Find where the given text appears and provide that cell's center as [x, y] coordinate. 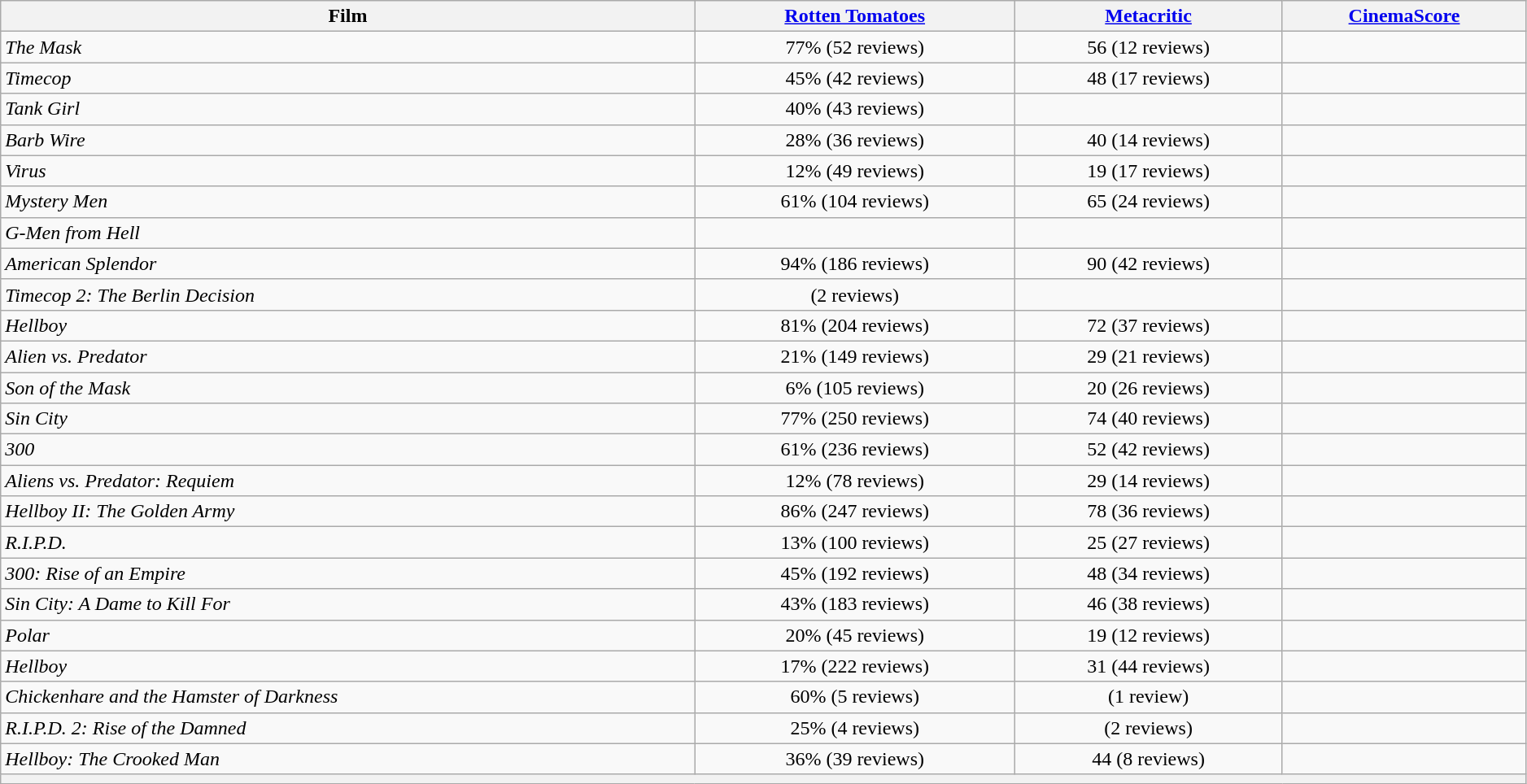
56 (12 reviews) [1148, 47]
29 (14 reviews) [1148, 481]
Chickenhare and the Hamster of Darkness [348, 697]
Rotten Tomatoes [854, 16]
Polar [348, 635]
G-Men from Hell [348, 233]
40% (43 reviews) [854, 109]
28% (36 reviews) [854, 140]
19 (12 reviews) [1148, 635]
60% (5 reviews) [854, 697]
6% (105 reviews) [854, 388]
86% (247 reviews) [854, 512]
Film [348, 16]
Virus [348, 171]
Timecop [348, 78]
Metacritic [1148, 16]
The Mask [348, 47]
20 (26 reviews) [1148, 388]
44 (8 reviews) [1148, 759]
94% (186 reviews) [854, 264]
Mystery Men [348, 202]
17% (222 reviews) [854, 666]
19 (17 reviews) [1148, 171]
12% (49 reviews) [854, 171]
29 (21 reviews) [1148, 356]
Tank Girl [348, 109]
81% (204 reviews) [854, 325]
48 (34 reviews) [1148, 573]
Sin City: A Dame to Kill For [348, 604]
Son of the Mask [348, 388]
R.I.P.D. [348, 542]
65 (24 reviews) [1148, 202]
46 (38 reviews) [1148, 604]
Aliens vs. Predator: Requiem [348, 481]
74 (40 reviews) [1148, 419]
77% (250 reviews) [854, 419]
31 (44 reviews) [1148, 666]
300: Rise of an Empire [348, 573]
36% (39 reviews) [854, 759]
Hellboy: The Crooked Man [348, 759]
21% (149 reviews) [854, 356]
43% (183 reviews) [854, 604]
300 [348, 450]
R.I.P.D. 2: Rise of the Damned [348, 728]
13% (100 reviews) [854, 542]
61% (104 reviews) [854, 202]
25 (27 reviews) [1148, 542]
72 (37 reviews) [1148, 325]
45% (42 reviews) [854, 78]
Alien vs. Predator [348, 356]
78 (36 reviews) [1148, 512]
12% (78 reviews) [854, 481]
25% (4 reviews) [854, 728]
40 (14 reviews) [1148, 140]
Sin City [348, 419]
Barb Wire [348, 140]
45% (192 reviews) [854, 573]
48 (17 reviews) [1148, 78]
77% (52 reviews) [854, 47]
52 (42 reviews) [1148, 450]
American Splendor [348, 264]
Hellboy II: The Golden Army [348, 512]
Timecop 2: The Berlin Decision [348, 294]
20% (45 reviews) [854, 635]
90 (42 reviews) [1148, 264]
(1 review) [1148, 697]
CinemaScore [1404, 16]
61% (236 reviews) [854, 450]
